Capture the cell that displays the provided text and extract its (X, Y) central coordinate. 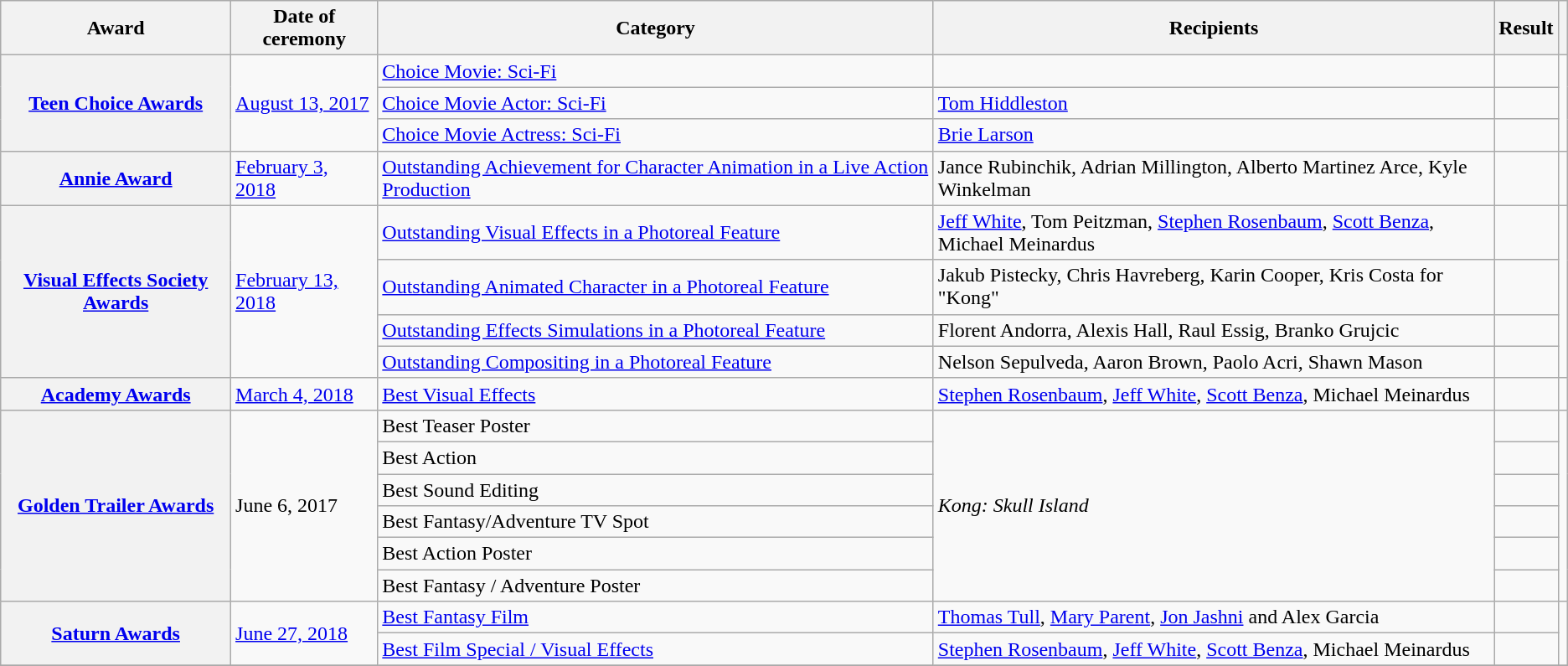
Tom Hiddleston (1213, 103)
Florent Andorra, Alexis Hall, Raul Essig, Branko Grujcic (1213, 330)
Outstanding Compositing in a Photoreal Feature (655, 362)
March 4, 2018 (305, 394)
Nelson Sepulveda, Aaron Brown, Paolo Acri, Shawn Mason (1213, 362)
February 13, 2018 (305, 292)
Category (655, 28)
Golden Trailer Awards (116, 505)
Best Fantasy/Adventure TV Spot (655, 522)
Best Film Special / Visual Effects (655, 649)
Result (1526, 28)
Thomas Tull, Mary Parent, Jon Jashni and Alex Garcia (1213, 617)
Saturn Awards (116, 633)
Choice Movie Actor: Sci-Fi (655, 103)
Jakub Pistecky, Chris Havreberg, Karin Cooper, Kris Costa for "Kong" (1213, 287)
June 27, 2018 (305, 633)
Best Fantasy / Adventure Poster (655, 586)
August 13, 2017 (305, 103)
Outstanding Achievement for Character Animation in a Live Action Production (655, 178)
Recipients (1213, 28)
Jeff White, Tom Peitzman, Stephen Rosenbaum, Scott Benza, Michael Meinardus (1213, 233)
Award (116, 28)
Brie Larson (1213, 135)
Best Teaser Poster (655, 426)
Outstanding Animated Character in a Photoreal Feature (655, 287)
Outstanding Effects Simulations in a Photoreal Feature (655, 330)
Annie Award (116, 178)
Best Fantasy Film (655, 617)
Visual Effects Society Awards (116, 292)
Jance Rubinchik, Adrian Millington, Alberto Martinez Arce, Kyle Winkelman (1213, 178)
Academy Awards (116, 394)
Teen Choice Awards (116, 103)
February 3, 2018 (305, 178)
Best Sound Editing (655, 490)
Choice Movie: Sci-Fi (655, 71)
Choice Movie Actress: Sci-Fi (655, 135)
June 6, 2017 (305, 505)
Date of ceremony (305, 28)
Best Visual Effects (655, 394)
Outstanding Visual Effects in a Photoreal Feature (655, 233)
Kong: Skull Island (1213, 505)
Best Action (655, 457)
Best Action Poster (655, 554)
